Detect which cell encompasses the target text, then output its (x, y) center coordinate. 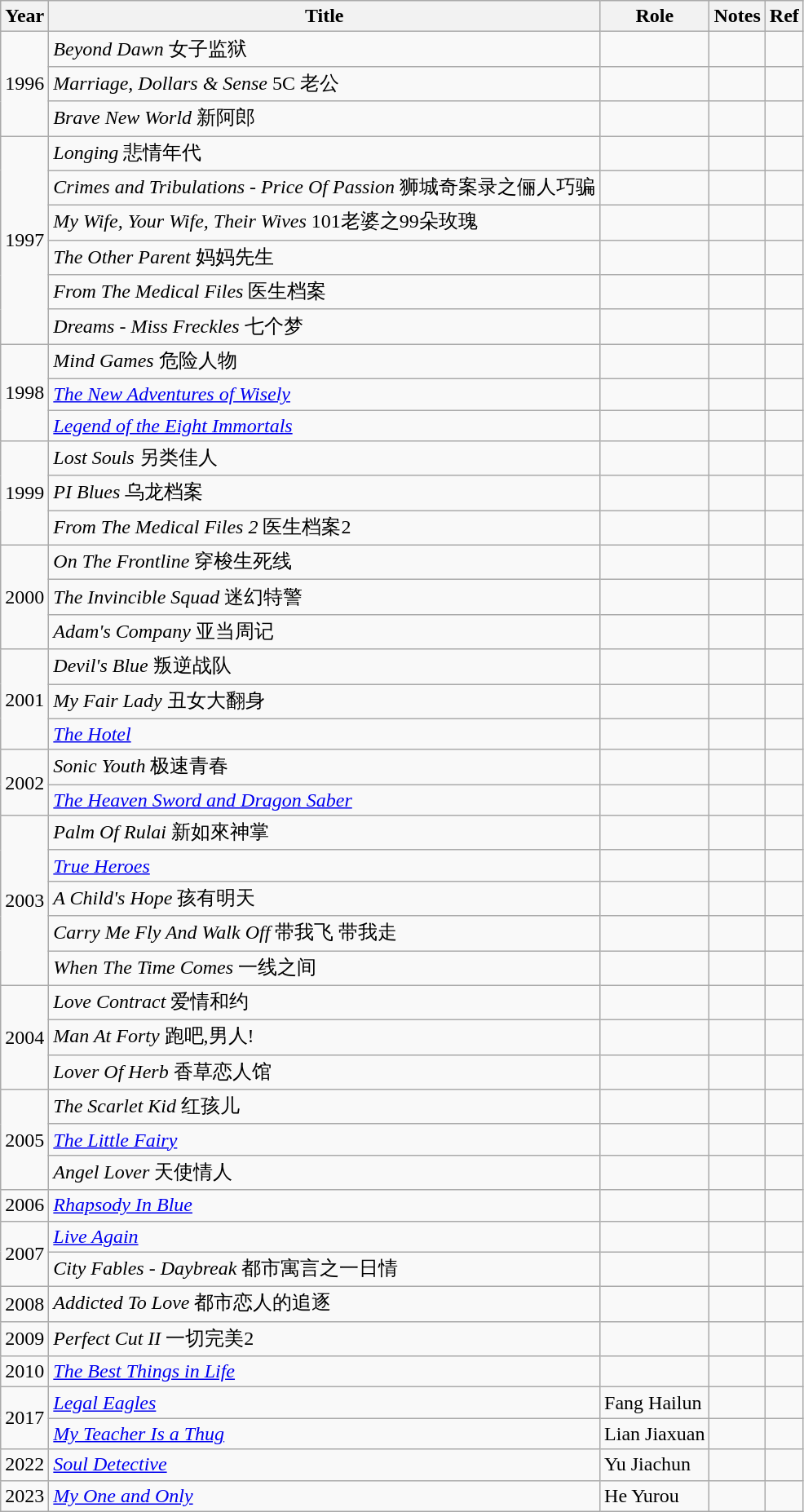
The Invincible Squad 迷幻特警 (325, 597)
Title (325, 16)
Crimes and Tribulations - Price Of Passion 狮城奇案录之俪人巧骗 (325, 188)
Carry Me Fly And Walk Off 带我飞 带我走 (325, 933)
Year (24, 16)
Addicted To Love 都市恋人的追逐 (325, 1305)
My Fair Lady 丑女大翻身 (325, 701)
Soul Detective (325, 1465)
2008 (24, 1305)
The Hotel (325, 734)
2010 (24, 1372)
Love Contract 爱情和约 (325, 1003)
Devil's Blue 叛逆战队 (325, 667)
My One and Only (325, 1496)
Lover Of Herb 香草恋人馆 (325, 1072)
Angel Lover 天使情人 (325, 1173)
He Yurou (655, 1496)
1996 (24, 84)
2000 (24, 597)
Ref (784, 16)
Live Again (325, 1236)
1999 (24, 493)
Brave New World 新阿郎 (325, 119)
My Wife, Your Wife, Their Wives 101老婆之99朵玫瑰 (325, 223)
Legal Eagles (325, 1403)
2009 (24, 1339)
2005 (24, 1140)
The Little Fairy (325, 1139)
2003 (24, 900)
Yu Jiachun (655, 1465)
Palm Of Rulai 新如來神掌 (325, 833)
A Child's Hope 孩有明天 (325, 899)
PI Blues 乌龙档案 (325, 493)
Lian Jiaxuan (655, 1434)
2006 (24, 1205)
2022 (24, 1465)
The New Adventures of Wisely (325, 394)
City Fables - Daybreak 都市寓言之一日情 (325, 1269)
Beyond Dawn 女子监狱 (325, 49)
My Teacher Is a Thug (325, 1434)
Sonic Youth 极速青春 (325, 767)
On The Frontline 穿梭生死线 (325, 563)
1998 (24, 393)
The Scarlet Kid 红孩儿 (325, 1107)
2007 (24, 1254)
True Heroes (325, 865)
Legend of the Eight Immortals (325, 425)
Longing 悲情年代 (325, 153)
Lost Souls 另类佳人 (325, 458)
Adam's Company 亚当周记 (325, 631)
2017 (24, 1418)
The Other Parent 妈妈先生 (325, 258)
2002 (24, 783)
2001 (24, 700)
The Heaven Sword and Dragon Saber (325, 800)
From The Medical Files 2 医生档案2 (325, 528)
Mind Games 危险人物 (325, 362)
From The Medical Files 医生档案 (325, 292)
Dreams - Miss Freckles 七个梦 (325, 326)
Perfect Cut II 一切完美2 (325, 1339)
2004 (24, 1037)
When The Time Comes 一线之间 (325, 969)
2023 (24, 1496)
Rhapsody In Blue (325, 1205)
1997 (24, 240)
Fang Hailun (655, 1403)
The Best Things in Life (325, 1372)
Marriage, Dollars & Sense 5C 老公 (325, 83)
Man At Forty 跑吧,男人! (325, 1037)
Notes (737, 16)
Role (655, 16)
